Scan for the cell matching the given text and deliver its [x, y] coordinate at center. 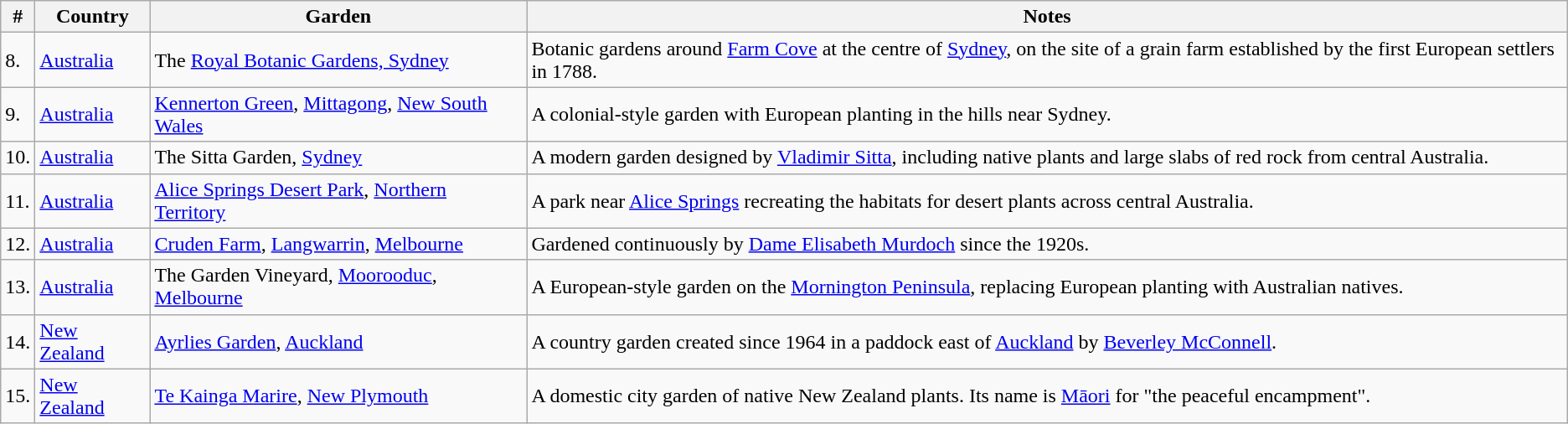
The Royal Botanic Gardens, Sydney [338, 60]
Kennerton Green, Mittagong, New South Wales [338, 114]
15. [18, 396]
Ayrlies Garden, Auckland [338, 342]
A colonial-style garden with European planting in the hills near Sydney. [1047, 114]
11. [18, 201]
A modern garden designed by Vladimir Sitta, including native plants and large slabs of red rock from central Australia. [1047, 158]
# [18, 17]
12. [18, 244]
A European-style garden on the Mornington Peninsula, replacing European planting with Australian natives. [1047, 287]
10. [18, 158]
9. [18, 114]
Garden [338, 17]
Te Kainga Marire, New Plymouth [338, 396]
Notes [1047, 17]
13. [18, 287]
A country garden created since 1964 in a paddock east of Auckland by Beverley McConnell. [1047, 342]
The Garden Vineyard, Moorooduc, Melbourne [338, 287]
Cruden Farm, Langwarrin, Melbourne [338, 244]
The Sitta Garden, Sydney [338, 158]
A domestic city garden of native New Zealand plants. Its name is Māori for "the peaceful encampment". [1047, 396]
Alice Springs Desert Park, Northern Territory [338, 201]
Botanic gardens around Farm Cove at the centre of Sydney, on the site of a grain farm established by the first European settlers in 1788. [1047, 60]
Country [92, 17]
8. [18, 60]
14. [18, 342]
Gardened continuously by Dame Elisabeth Murdoch since the 1920s. [1047, 244]
A park near Alice Springs recreating the habitats for desert plants across central Australia. [1047, 201]
